Search for the cell housing the specified text and yield its (x, y) center coordinate. 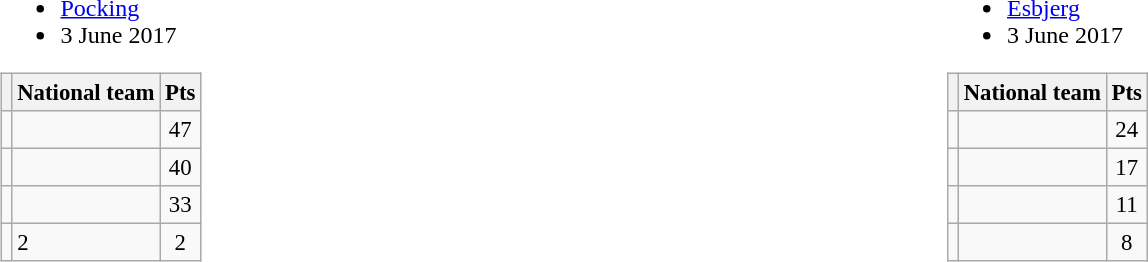
17 (1126, 167)
33 (180, 205)
8 (1126, 243)
40 (180, 167)
11 (1126, 205)
24 (1126, 130)
47 (180, 130)
